Detect which cell encompasses the target text, then output its [x, y] center coordinate. 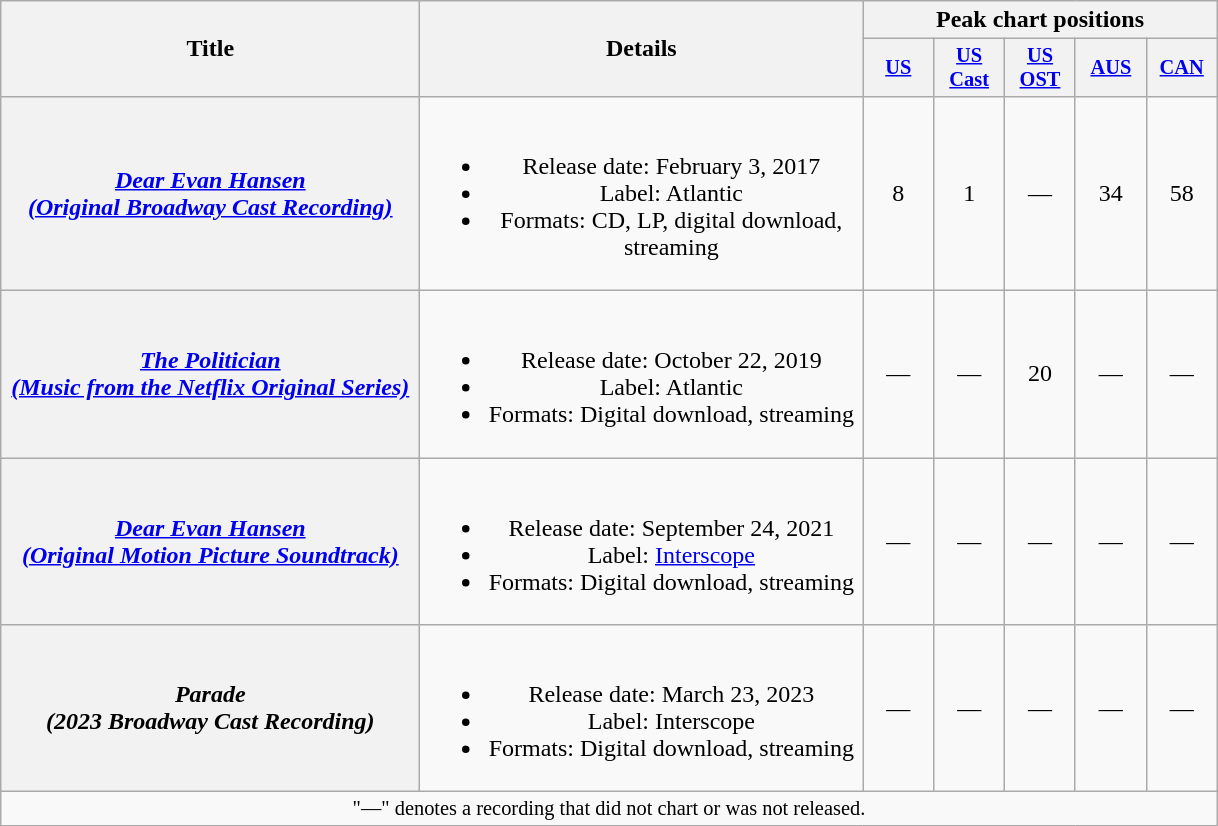
1 [970, 193]
58 [1182, 193]
Peak chart positions [1040, 20]
34 [1110, 193]
CAN [1182, 68]
Dear Evan Hansen(Original Broadway Cast Recording) [210, 193]
Dear Evan Hansen(Original Motion Picture Soundtrack) [210, 542]
Title [210, 49]
"—" denotes a recording that did not chart or was not released. [609, 809]
USCast [970, 68]
AUS [1110, 68]
Release date: October 22, 2019Label: AtlanticFormats: Digital download, streaming [642, 374]
Release date: March 23, 2023Label: InterscopeFormats: Digital download, streaming [642, 708]
Release date: September 24, 2021Label: InterscopeFormats: Digital download, streaming [642, 542]
8 [898, 193]
Details [642, 49]
20 [1040, 374]
Release date: February 3, 2017Label: AtlanticFormats: CD, LP, digital download, streaming [642, 193]
Parade(2023 Broadway Cast Recording) [210, 708]
USOST [1040, 68]
The Politician(Music from the Netflix Original Series) [210, 374]
US [898, 68]
